From the cell containing the given text, extract its center point as [x, y] coordinate. 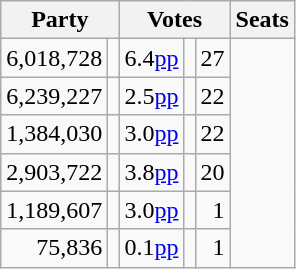
6,018,728 [54, 58]
27 [212, 58]
3.8pp [152, 172]
75,836 [54, 248]
0.1pp [152, 248]
Party [60, 20]
Votes [174, 20]
1,384,030 [54, 134]
2.5pp [152, 96]
20 [212, 172]
1,189,607 [54, 210]
2,903,722 [54, 172]
Seats [262, 20]
6,239,227 [54, 96]
6.4pp [152, 58]
